Detect which cell encompasses the target text, then output its [x, y] center coordinate. 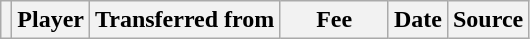
Source [488, 20]
Transferred from [185, 20]
Date [418, 20]
Fee [334, 20]
Player [51, 20]
